Capture the cell that displays the provided text and extract its [x, y] central coordinate. 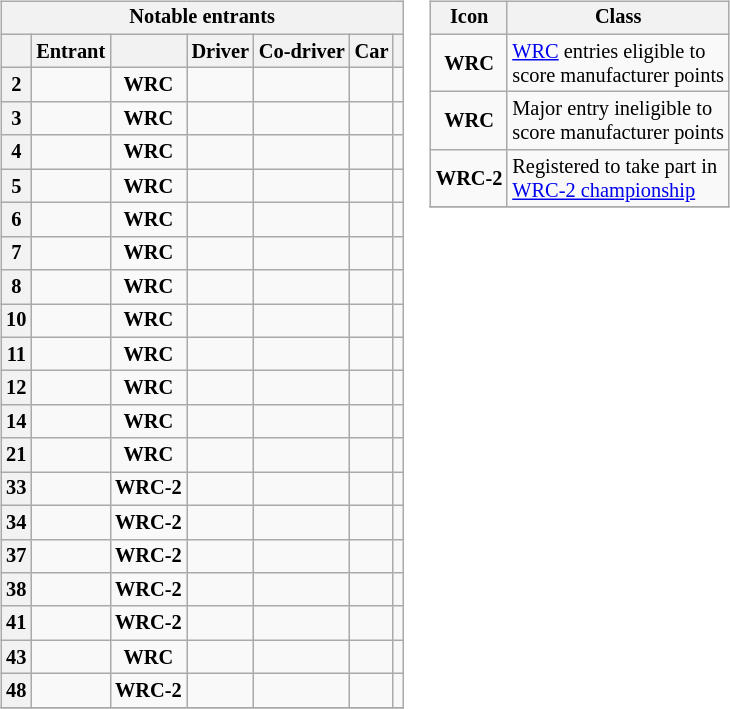
38 [16, 590]
Major entry ineligible toscore manufacturer points [618, 121]
43 [16, 657]
34 [16, 522]
Co-driver [302, 51]
8 [16, 287]
Class [618, 18]
4 [16, 152]
12 [16, 388]
Driver [220, 51]
5 [16, 186]
21 [16, 455]
3 [16, 119]
Car [372, 51]
Notable entrants [202, 18]
37 [16, 556]
10 [16, 321]
WRC entries eligible toscore manufacturer points [618, 63]
41 [16, 623]
Icon [469, 18]
7 [16, 253]
Entrant [70, 51]
6 [16, 220]
33 [16, 489]
14 [16, 422]
48 [16, 691]
2 [16, 85]
11 [16, 354]
Registered to take part inWRC-2 championship [618, 179]
